Identify which cell holds the provided text, then report its (x, y) central coordinate. 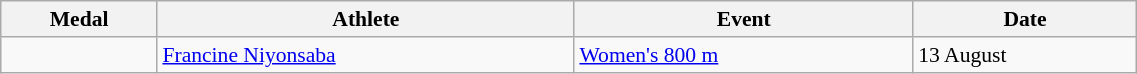
13 August (1025, 55)
Event (744, 19)
Athlete (366, 19)
Women's 800 m (744, 55)
Francine Niyonsaba (366, 55)
Date (1025, 19)
Medal (80, 19)
